Pinpoint the cell where the given text exists, returning its (X, Y) midpoint coordinate. 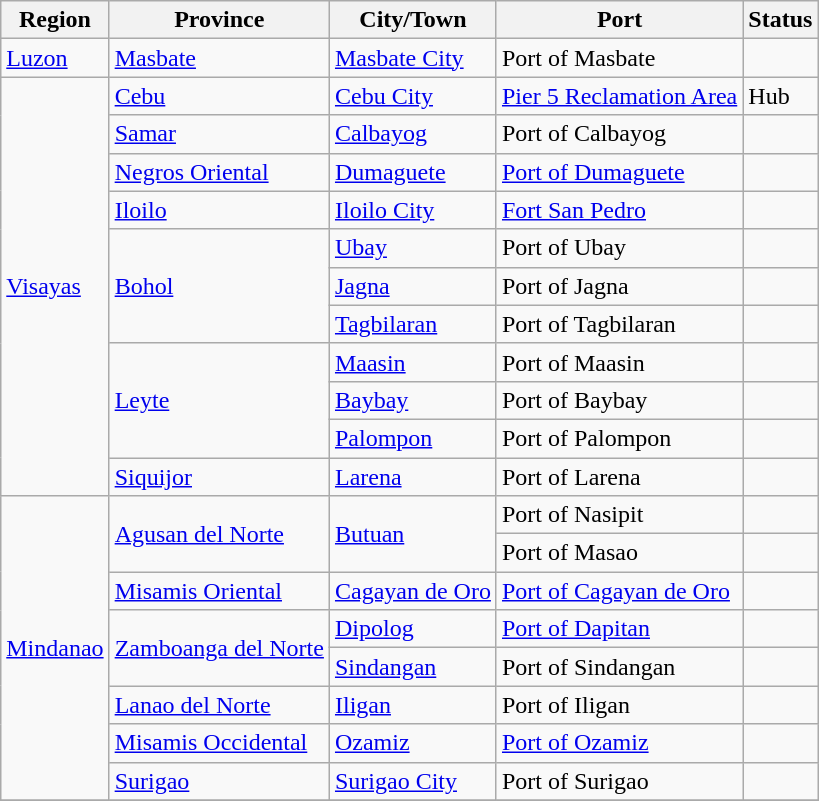
Butuan (412, 534)
Cebu (219, 96)
Baybay (412, 400)
Ozamiz (412, 743)
Ubay (412, 248)
Iloilo (219, 210)
Bohol (219, 286)
Port of Sindangan (619, 667)
Cagayan de Oro (412, 591)
Port of Nasipit (619, 515)
Cebu City (412, 96)
Port of Ubay (619, 248)
Zamboanga del Norte (219, 648)
Masbate (219, 58)
Lanao del Norte (219, 705)
Port of Cagayan de Oro (619, 591)
Port of Jagna (619, 286)
Port of Ozamiz (619, 743)
City/Town (412, 20)
Samar (219, 134)
Port of Baybay (619, 400)
Province (219, 20)
Port of Calbayog (619, 134)
Dumaguete (412, 172)
Dipolog (412, 629)
Masbate City (412, 58)
Port of Iligan (619, 705)
Port of Maasin (619, 362)
Port of Tagbilaran (619, 324)
Misamis Occidental (219, 743)
Port of Masao (619, 553)
Region (55, 20)
Larena (412, 477)
Hub (780, 96)
Pier 5 Reclamation Area (619, 96)
Port of Surigao (619, 781)
Visayas (55, 286)
Negros Oriental (219, 172)
Fort San Pedro (619, 210)
Iloilo City (412, 210)
Port (619, 20)
Mindanao (55, 648)
Surigao City (412, 781)
Siquijor (219, 477)
Surigao (219, 781)
Port of Masbate (619, 58)
Status (780, 20)
Maasin (412, 362)
Misamis Oriental (219, 591)
Port of Larena (619, 477)
Port of Dumaguete (619, 172)
Palompon (412, 438)
Calbayog (412, 134)
Sindangan (412, 667)
Port of Dapitan (619, 629)
Iligan (412, 705)
Agusan del Norte (219, 534)
Jagna (412, 286)
Port of Palompon (619, 438)
Luzon (55, 58)
Leyte (219, 400)
Tagbilaran (412, 324)
